Return [X, Y] of the center of cell containing provided text 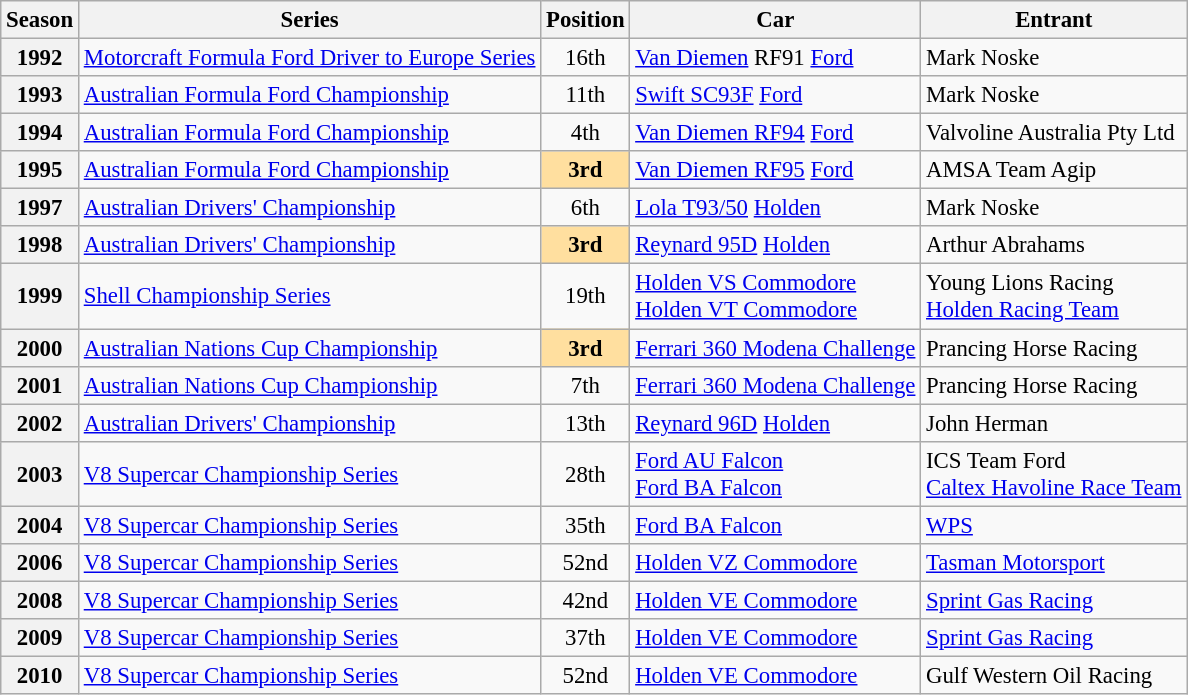
1997 [40, 208]
Motorcraft Formula Ford Driver to Europe Series [309, 58]
35th [586, 525]
Car [776, 20]
2006 [40, 563]
1992 [40, 58]
Van Diemen RF94 Ford [776, 133]
19th [586, 296]
Swift SC93F Ford [776, 95]
2003 [40, 474]
2002 [40, 423]
1994 [40, 133]
Season [40, 20]
2010 [40, 675]
2000 [40, 348]
Position [586, 20]
Entrant [1054, 20]
4th [586, 133]
6th [586, 208]
Series [309, 20]
2004 [40, 525]
7th [586, 385]
1998 [40, 245]
AMSA Team Agip [1054, 170]
WPS [1054, 525]
Reynard 96D Holden [776, 423]
ICS Team Ford Caltex Havoline Race Team [1054, 474]
16th [586, 58]
37th [586, 638]
Van Diemen RF95 Ford [776, 170]
Valvoline Australia Pty Ltd [1054, 133]
1993 [40, 95]
Ford BA Falcon [776, 525]
11th [586, 95]
28th [586, 474]
Van Diemen RF91 Ford [776, 58]
Young Lions Racing Holden Racing Team [1054, 296]
Ford AU Falcon Ford BA Falcon [776, 474]
42nd [586, 600]
Holden VS Commodore Holden VT Commodore [776, 296]
Tasman Motorsport [1054, 563]
13th [586, 423]
John Herman [1054, 423]
2008 [40, 600]
Arthur Abrahams [1054, 245]
1999 [40, 296]
2001 [40, 385]
Reynard 95D Holden [776, 245]
Shell Championship Series [309, 296]
2009 [40, 638]
1995 [40, 170]
Gulf Western Oil Racing [1054, 675]
Lola T93/50 Holden [776, 208]
Holden VZ Commodore [776, 563]
